Scan for the cell matching the given text and deliver its [x, y] coordinate at center. 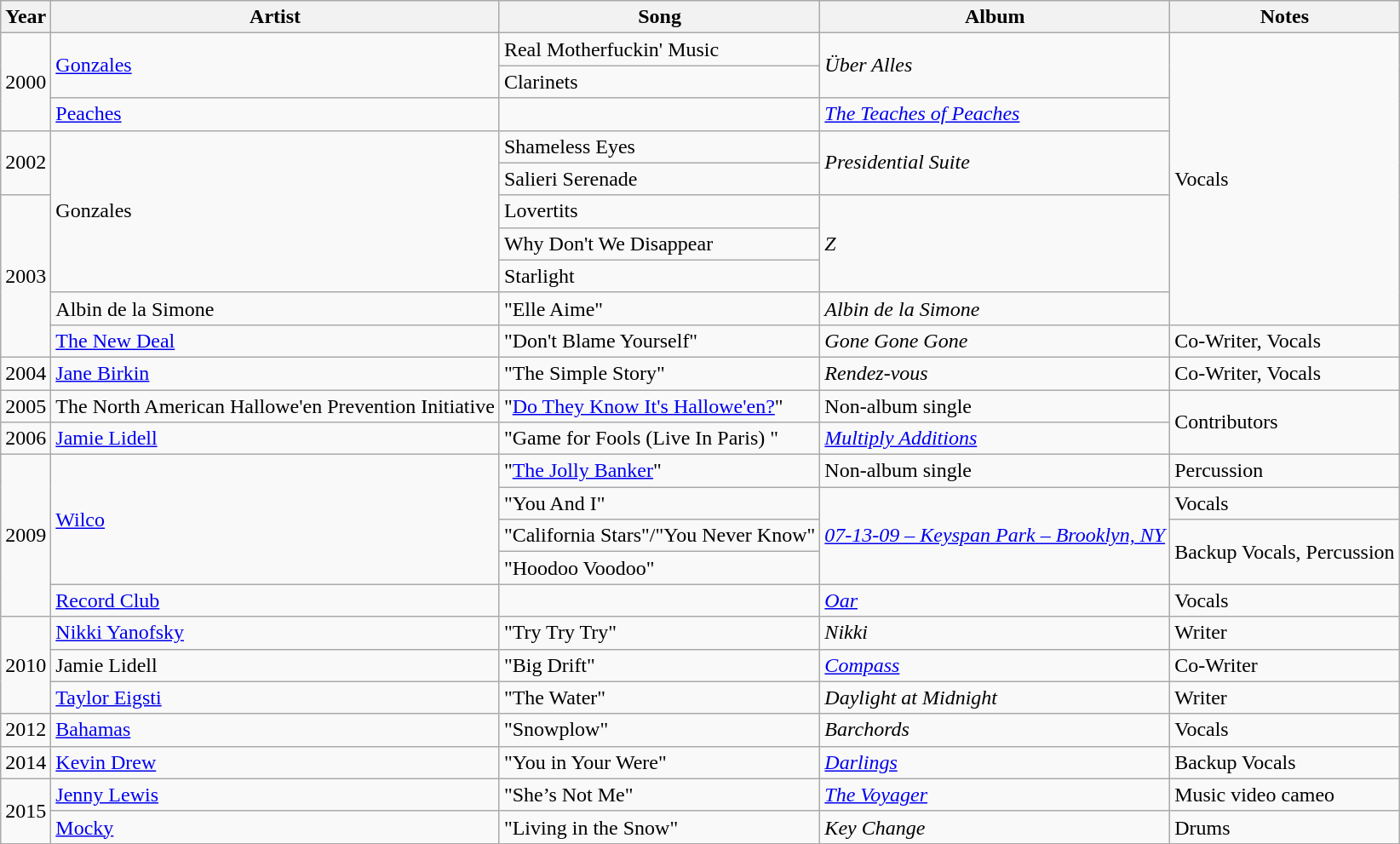
Peaches [276, 114]
Darlings [995, 762]
2009 [26, 536]
The Teaches of Peaches [995, 114]
Drums [1284, 827]
Nikki Yanofsky [276, 633]
"Try Try Try" [659, 633]
"You And I" [659, 503]
Multiply Additions [995, 439]
Nikki [995, 633]
2003 [26, 276]
Music video cameo [1284, 795]
Daylight at Midnight [995, 698]
Shameless Eyes [659, 146]
Notes [1284, 17]
Artist [276, 17]
The New Deal [276, 341]
"Don't Blame Yourself" [659, 341]
2002 [26, 163]
2004 [26, 373]
Barchords [995, 730]
Backup Vocals [1284, 762]
2014 [26, 762]
"The Simple Story" [659, 373]
Real Motherfuckin' Music [659, 49]
Gone Gone Gone [995, 341]
Compass [995, 665]
"She’s Not Me" [659, 795]
Kevin Drew [276, 762]
Key Change [995, 827]
Percussion [1284, 471]
Wilco [276, 520]
Jenny Lewis [276, 795]
2000 [26, 82]
Contributors [1284, 422]
"The Water" [659, 698]
2005 [26, 406]
Bahamas [276, 730]
"Big Drift" [659, 665]
Z [995, 244]
"Snowplow" [659, 730]
"The Jolly Banker" [659, 471]
Why Don't We Disappear [659, 244]
"Elle Aime" [659, 308]
Backup Vocals, Percussion [1284, 552]
"California Stars"/"You Never Know" [659, 536]
2006 [26, 439]
Mocky [276, 827]
Jane Birkin [276, 373]
2012 [26, 730]
Starlight [659, 276]
07-13-09 – Keyspan Park – Brooklyn, NY [995, 536]
"Do They Know It's Hallowe'en?" [659, 406]
2015 [26, 811]
"You in Your Were" [659, 762]
"Living in the Snow" [659, 827]
Record Club [276, 600]
Presidential Suite [995, 163]
Lovertits [659, 211]
Rendez-vous [995, 373]
Year [26, 17]
The North American Hallowe'en Prevention Initiative [276, 406]
Song [659, 17]
The Voyager [995, 795]
Salieri Serenade [659, 179]
Taylor Eigsti [276, 698]
Clarinets [659, 82]
"Game for Fools (Live In Paris) " [659, 439]
Oar [995, 600]
Über Alles [995, 66]
2010 [26, 665]
Album [995, 17]
"Hoodoo Voodoo" [659, 568]
Co-Writer [1284, 665]
